From the cell containing the given text, extract its center point as (x, y) coordinate. 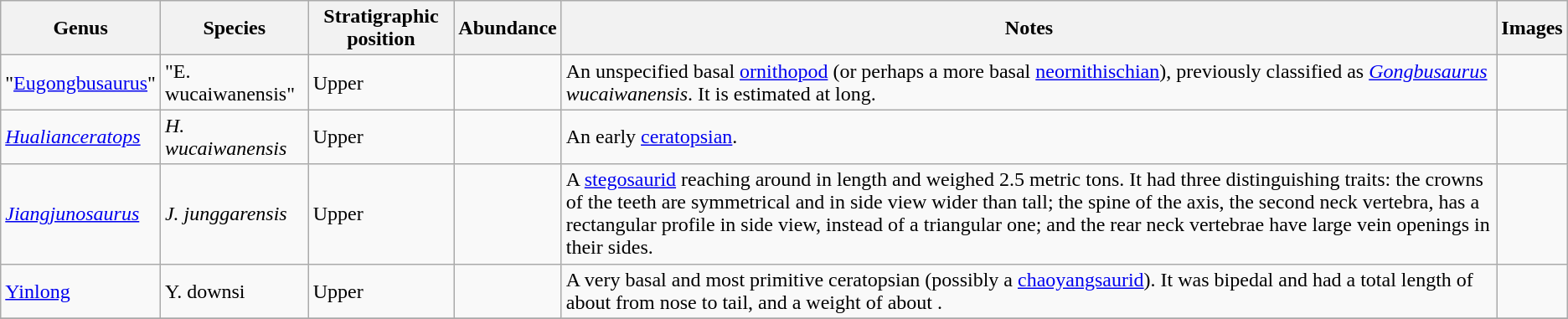
Images (1532, 28)
"Eugongbusaurus" (80, 82)
Yinlong (80, 291)
Abundance (508, 28)
"E. wucaiwanensis" (235, 82)
An early ceratopsian. (1029, 137)
Y. downsi (235, 291)
Jiangjunosaurus (80, 214)
Species (235, 28)
J. junggarensis (235, 214)
Stratigraphic position (381, 28)
Genus (80, 28)
Notes (1029, 28)
H. wucaiwanensis (235, 137)
Hualianceratops (80, 137)
